From the cell containing the given text, extract its center point as (X, Y) coordinate. 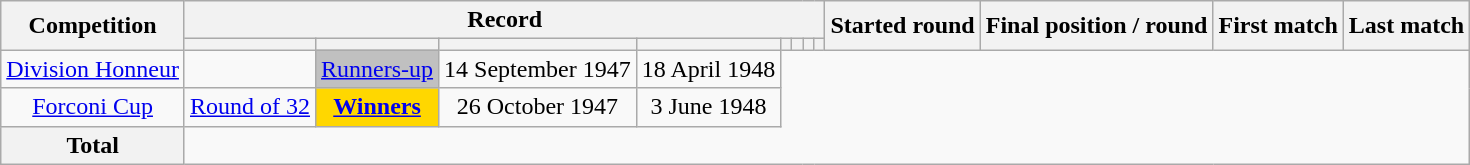
18 April 1948 (708, 69)
Division Honneur (93, 69)
3 June 1948 (708, 107)
14 September 1947 (538, 69)
Round of 32 (250, 107)
Runners-up (378, 69)
Last match (1406, 26)
First match (1278, 26)
Started round (902, 26)
Competition (93, 26)
Winners (378, 107)
26 October 1947 (538, 107)
Total (93, 145)
Final position / round (1096, 26)
Record (504, 20)
Forconi Cup (93, 107)
